Scan for the cell matching the given text and deliver its [x, y] coordinate at center. 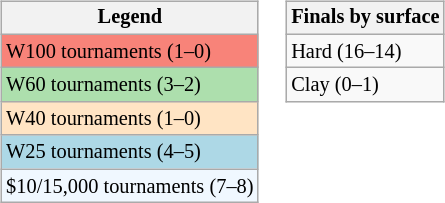
Finals by surface [365, 18]
$10/15,000 tournaments (7–8) [130, 186]
Clay (0–1) [365, 85]
W100 tournaments (1–0) [130, 51]
W40 tournaments (1–0) [130, 119]
Legend [130, 18]
Hard (16–14) [365, 51]
W25 tournaments (4–5) [130, 152]
W60 tournaments (3–2) [130, 85]
